Capture the cell that displays the provided text and extract its [X, Y] central coordinate. 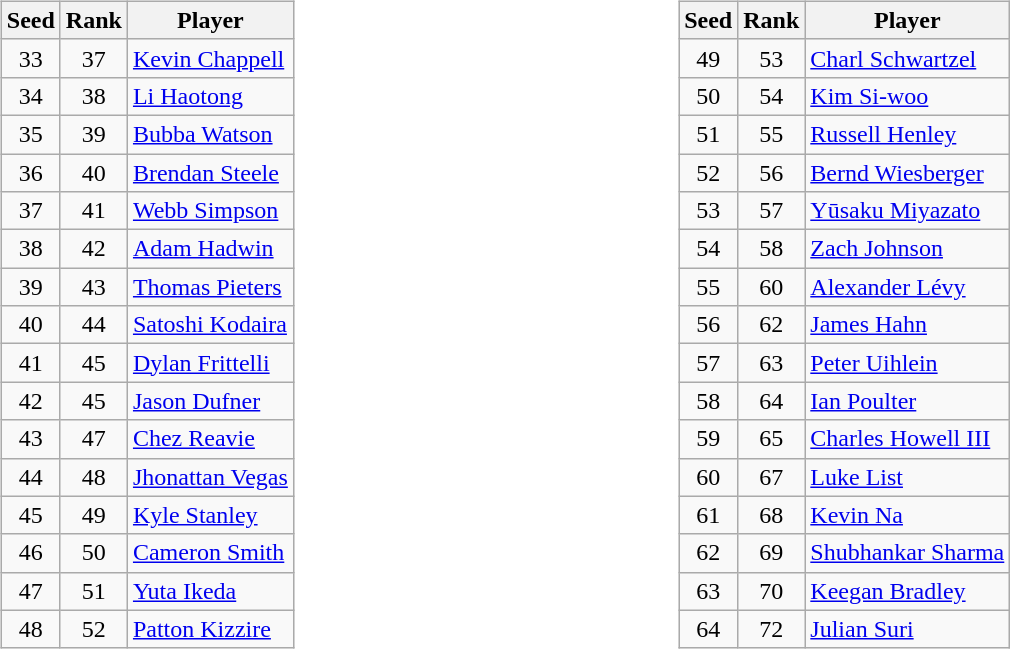
Yūsaku Miyazato [908, 211]
68 [772, 515]
Kyle Stanley [210, 515]
Patton Kizzire [210, 629]
69 [772, 553]
Ian Poulter [908, 401]
Brendan Steele [210, 173]
Thomas Pieters [210, 287]
Jason Dufner [210, 401]
Kevin Chappell [210, 58]
61 [708, 515]
Chez Reavie [210, 439]
Peter Uihlein [908, 363]
Zach Johnson [908, 249]
Yuta Ikeda [210, 591]
Bubba Watson [210, 134]
James Hahn [908, 325]
70 [772, 591]
72 [772, 629]
Webb Simpson [210, 211]
65 [772, 439]
33 [30, 58]
Satoshi Kodaira [210, 325]
Alexander Lévy [908, 287]
Jhonattan Vegas [210, 477]
Dylan Frittelli [210, 363]
35 [30, 134]
Julian Suri [908, 629]
67 [772, 477]
Li Haotong [210, 96]
Charles Howell III [908, 439]
59 [708, 439]
Shubhankar Sharma [908, 553]
Charl Schwartzel [908, 58]
Kevin Na [908, 515]
Russell Henley [908, 134]
36 [30, 173]
46 [30, 553]
Kim Si-woo [908, 96]
34 [30, 96]
Bernd Wiesberger [908, 173]
Adam Hadwin [210, 249]
Keegan Bradley [908, 591]
Luke List [908, 477]
Cameron Smith [210, 553]
